For the text-containing cell, return its midpoint in [x, y] coordinate format. 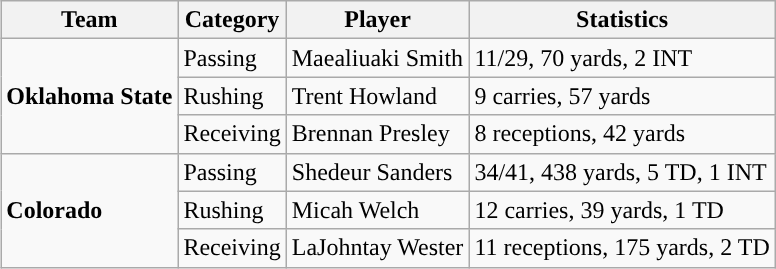
34/41, 438 yards, 5 TD, 1 INT [622, 172]
Team [90, 20]
11 receptions, 175 yards, 2 TD [622, 248]
Brennan Presley [378, 134]
12 carries, 39 yards, 1 TD [622, 210]
Maealiuaki Smith [378, 58]
8 receptions, 42 yards [622, 134]
Player [378, 20]
11/29, 70 yards, 2 INT [622, 58]
Oklahoma State [90, 96]
Micah Welch [378, 210]
9 carries, 57 yards [622, 96]
Trent Howland [378, 96]
Shedeur Sanders [378, 172]
Category [232, 20]
Statistics [622, 20]
Colorado [90, 210]
LaJohntay Wester [378, 248]
